Detect which cell encompasses the target text, then output its [X, Y] center coordinate. 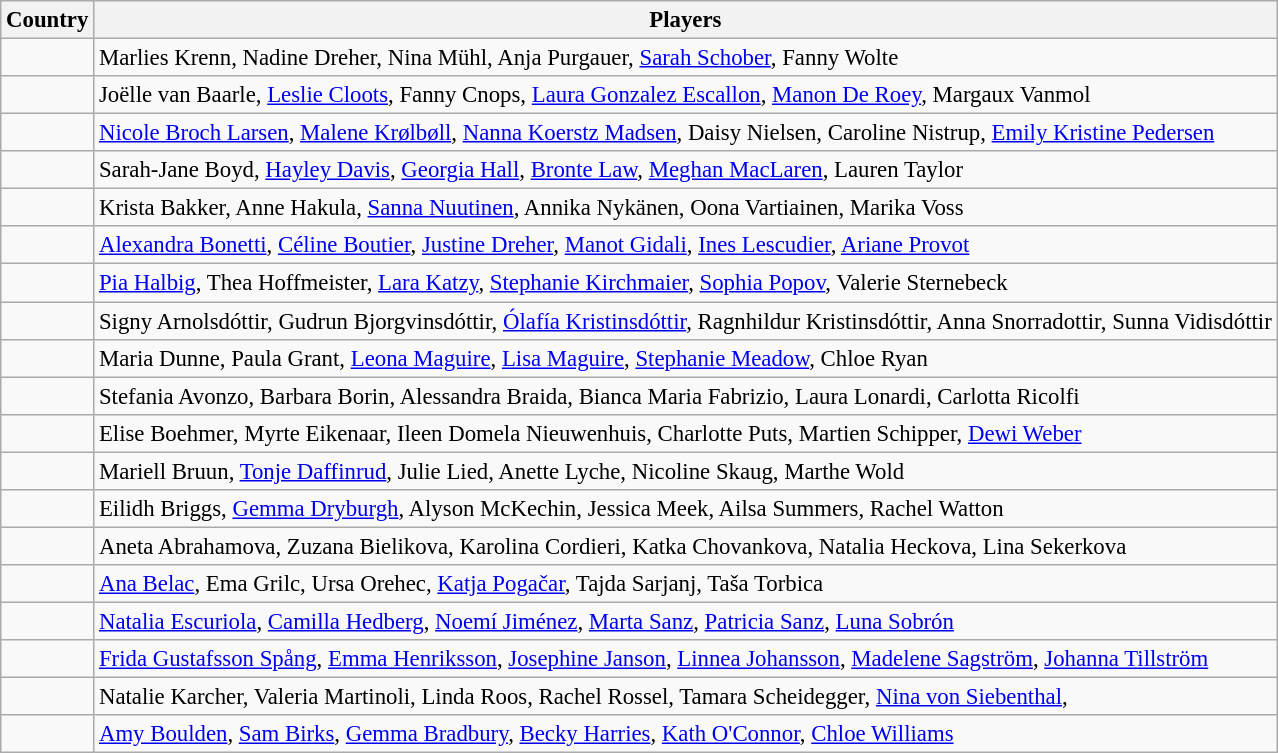
Stefania Avonzo, Barbara Borin, Alessandra Braida, Bianca Maria Fabrizio, Laura Lonardi, Carlotta Ricolfi [686, 396]
Alexandra Bonetti, Céline Boutier, Justine Dreher, Manot Gidali, Ines Lescudier, Ariane Provot [686, 245]
Amy Boulden, Sam Birks, Gemma Bradbury, Becky Harries, Kath O'Connor, Chloe Williams [686, 734]
Elise Boehmer, Myrte Eikenaar, Ileen Domela Nieuwenhuis, Charlotte Puts, Martien Schipper, Dewi Weber [686, 433]
Country [48, 20]
Players [686, 20]
Frida Gustafsson Spång, Emma Henriksson, Josephine Janson, Linnea Johansson, Madelene Sagström, Johanna Tillström [686, 659]
Maria Dunne, Paula Grant, Leona Maguire, Lisa Maguire, Stephanie Meadow, Chloe Ryan [686, 358]
Eilidh Briggs, Gemma Dryburgh, Alyson McKechin, Jessica Meek, Ailsa Summers, Rachel Watton [686, 509]
Aneta Abrahamova, Zuzana Bielikova, Karolina Cordieri, Katka Chovankova, Natalia Heckova, Lina Sekerkova [686, 546]
Marlies Krenn, Nadine Dreher, Nina Mühl, Anja Purgauer, Sarah Schober, Fanny Wolte [686, 58]
Natalia Escuriola, Camilla Hedberg, Noemí Jiménez, Marta Sanz, Patricia Sanz, Luna Sobrón [686, 621]
Sarah-Jane Boyd, Hayley Davis, Georgia Hall, Bronte Law, Meghan MacLaren, Lauren Taylor [686, 170]
Natalie Karcher, Valeria Martinoli, Linda Roos, Rachel Rossel, Tamara Scheidegger, Nina von Siebenthal, [686, 697]
Signy Arnolsdóttir, Gudrun Bjorgvinsdóttir, Ólafía Kristinsdóttir, Ragnhildur Kristinsdóttir, Anna Snorradottir, Sunna Vidisdóttir [686, 321]
Pia Halbig, Thea Hoffmeister, Lara Katzy, Stephanie Kirchmaier, Sophia Popov, Valerie Sternebeck [686, 283]
Ana Belac, Ema Grilc, Ursa Orehec, Katja Pogačar, Tajda Sarjanj, Taša Torbica [686, 584]
Krista Bakker, Anne Hakula, Sanna Nuutinen, Annika Nykänen, Oona Vartiainen, Marika Voss [686, 208]
Joëlle van Baarle, Leslie Cloots, Fanny Cnops, Laura Gonzalez Escallon, Manon De Roey, Margaux Vanmol [686, 95]
Nicole Broch Larsen, Malene Krølbøll, Nanna Koerstz Madsen, Daisy Nielsen, Caroline Nistrup, Emily Kristine Pedersen [686, 133]
Mariell Bruun, Tonje Daffinrud, Julie Lied, Anette Lyche, Nicoline Skaug, Marthe Wold [686, 471]
